Identify which cell holds the provided text, then report its [x, y] central coordinate. 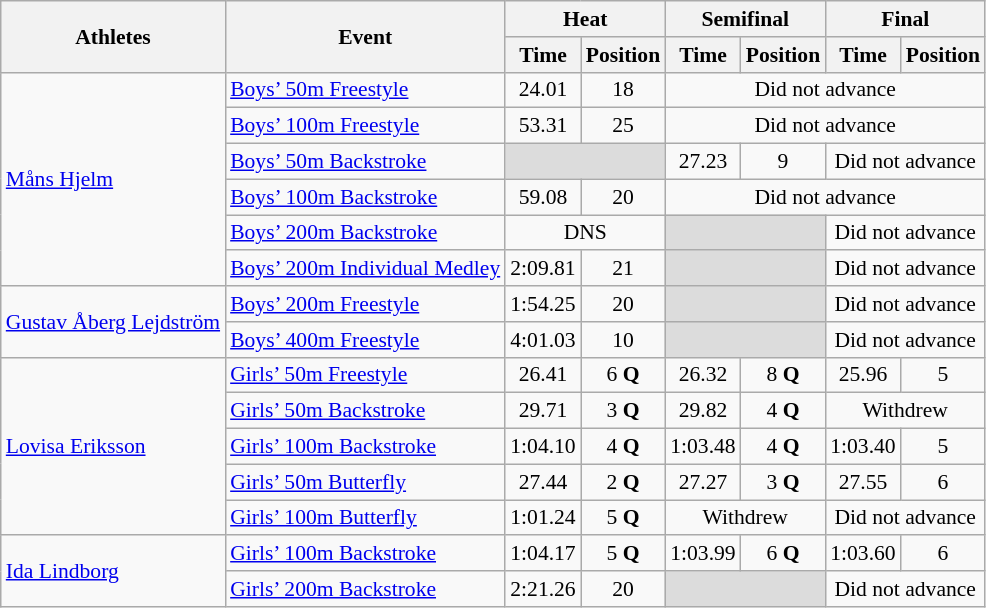
21 [623, 269]
Event [365, 36]
4:01.03 [542, 340]
Ida Lindborg [113, 572]
59.08 [542, 197]
1:03.99 [702, 554]
DNS [585, 233]
8 Q [783, 375]
1:04.10 [542, 447]
Girls’ 50m Backstroke [365, 411]
10 [623, 340]
27.55 [862, 482]
2:09.81 [542, 269]
2:21.26 [542, 589]
Lovisa Eriksson [113, 446]
1:03.48 [702, 447]
18 [623, 90]
Heat [585, 19]
Girls’ 50m Freestyle [365, 375]
Semifinal [745, 19]
27.44 [542, 482]
27.27 [702, 482]
26.41 [542, 375]
Girls’ 200m Backstroke [365, 589]
Athletes [113, 36]
Boys’ 100m Backstroke [365, 197]
1:04.17 [542, 554]
29.82 [702, 411]
1:01.24 [542, 518]
2 Q [623, 482]
Boys’ 200m Individual Medley [365, 269]
25.96 [862, 375]
53.31 [542, 126]
27.23 [702, 162]
Boys’ 50m Backstroke [365, 162]
Boys’ 200m Freestyle [365, 304]
9 [783, 162]
Gustav Åberg Lejdström [113, 322]
Boys’ 50m Freestyle [365, 90]
Boys’ 400m Freestyle [365, 340]
Girls’ 50m Butterfly [365, 482]
Final [905, 19]
Måns Hjelm [113, 179]
Boys’ 200m Backstroke [365, 233]
Boys’ 100m Freestyle [365, 126]
Girls’ 100m Butterfly [365, 518]
1:54.25 [542, 304]
26.32 [702, 375]
1:03.40 [862, 447]
1:03.60 [862, 554]
25 [623, 126]
29.71 [542, 411]
24.01 [542, 90]
